Search for the cell housing the specified text and yield its [X, Y] center coordinate. 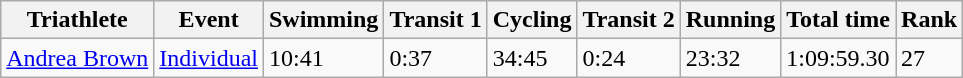
Individual [209, 58]
Andrea Brown [78, 58]
0:24 [628, 58]
Swimming [323, 20]
Event [209, 20]
23:32 [730, 58]
10:41 [323, 58]
0:37 [436, 58]
Total time [838, 20]
Cycling [532, 20]
Rank [930, 20]
1:09:59.30 [838, 58]
Transit 1 [436, 20]
34:45 [532, 58]
Triathlete [78, 20]
Transit 2 [628, 20]
27 [930, 58]
Running [730, 20]
